Locate the cell with the specified text and output its [X, Y] center coordinate. 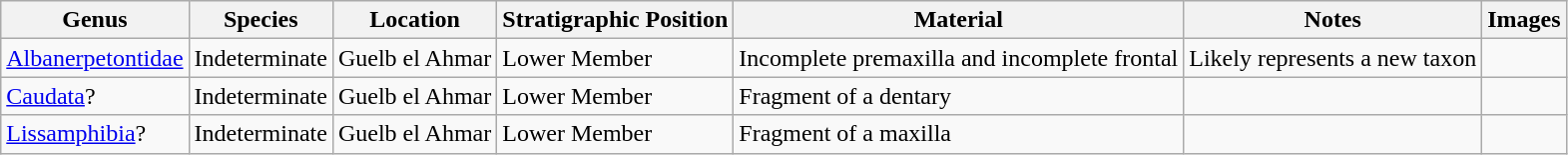
Location [414, 20]
Albanerpetontidae [95, 58]
Images [1524, 20]
Lissamphibia? [95, 134]
Species [261, 20]
Notes [1333, 20]
Fragment of a dentary [958, 96]
Genus [95, 20]
Caudata? [95, 96]
Likely represents a new taxon [1333, 58]
Fragment of a maxilla [958, 134]
Stratigraphic Position [615, 20]
Incomplete premaxilla and incomplete frontal [958, 58]
Material [958, 20]
